Capture the cell that displays the provided text and extract its [X, Y] central coordinate. 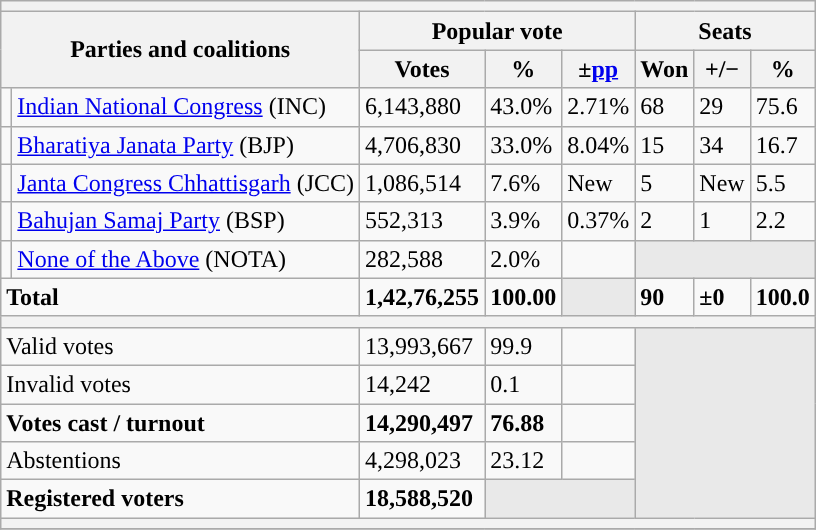
552,313 [422, 221]
1,42,76,255 [422, 297]
0.37% [598, 221]
Valid votes [180, 346]
8.04% [598, 145]
99.9 [524, 346]
Votes [422, 69]
5.5 [782, 183]
2 [664, 221]
15 [664, 145]
Bharatiya Janata Party (BJP) [186, 145]
75.6 [782, 107]
2.71% [598, 107]
0.1 [524, 384]
100.0 [782, 297]
7.6% [524, 183]
6,143,880 [422, 107]
Won [664, 69]
29 [722, 107]
18,588,520 [422, 499]
Votes cast / turnout [180, 423]
76.88 [524, 423]
5 [664, 183]
100.00 [524, 297]
14,242 [422, 384]
Bahujan Samaj Party (BSP) [186, 221]
23.12 [524, 461]
Seats [726, 31]
4,298,023 [422, 461]
90 [664, 297]
2.0% [524, 259]
14,290,497 [422, 423]
1,086,514 [422, 183]
Invalid votes [180, 384]
43.0% [524, 107]
3.9% [524, 221]
±0 [722, 297]
68 [664, 107]
±pp [598, 69]
1 [722, 221]
Total [180, 297]
Indian National Congress (INC) [186, 107]
Abstentions [180, 461]
16.7 [782, 145]
282,588 [422, 259]
4,706,830 [422, 145]
+/− [722, 69]
None of the Above (NOTA) [186, 259]
13,993,667 [422, 346]
33.0% [524, 145]
2.2 [782, 221]
Janta Congress Chhattisgarh (JCC) [186, 183]
Parties and coalitions [180, 50]
Registered voters [180, 499]
Popular vote [498, 31]
34 [722, 145]
